From the cell containing the given text, extract its center point as (x, y) coordinate. 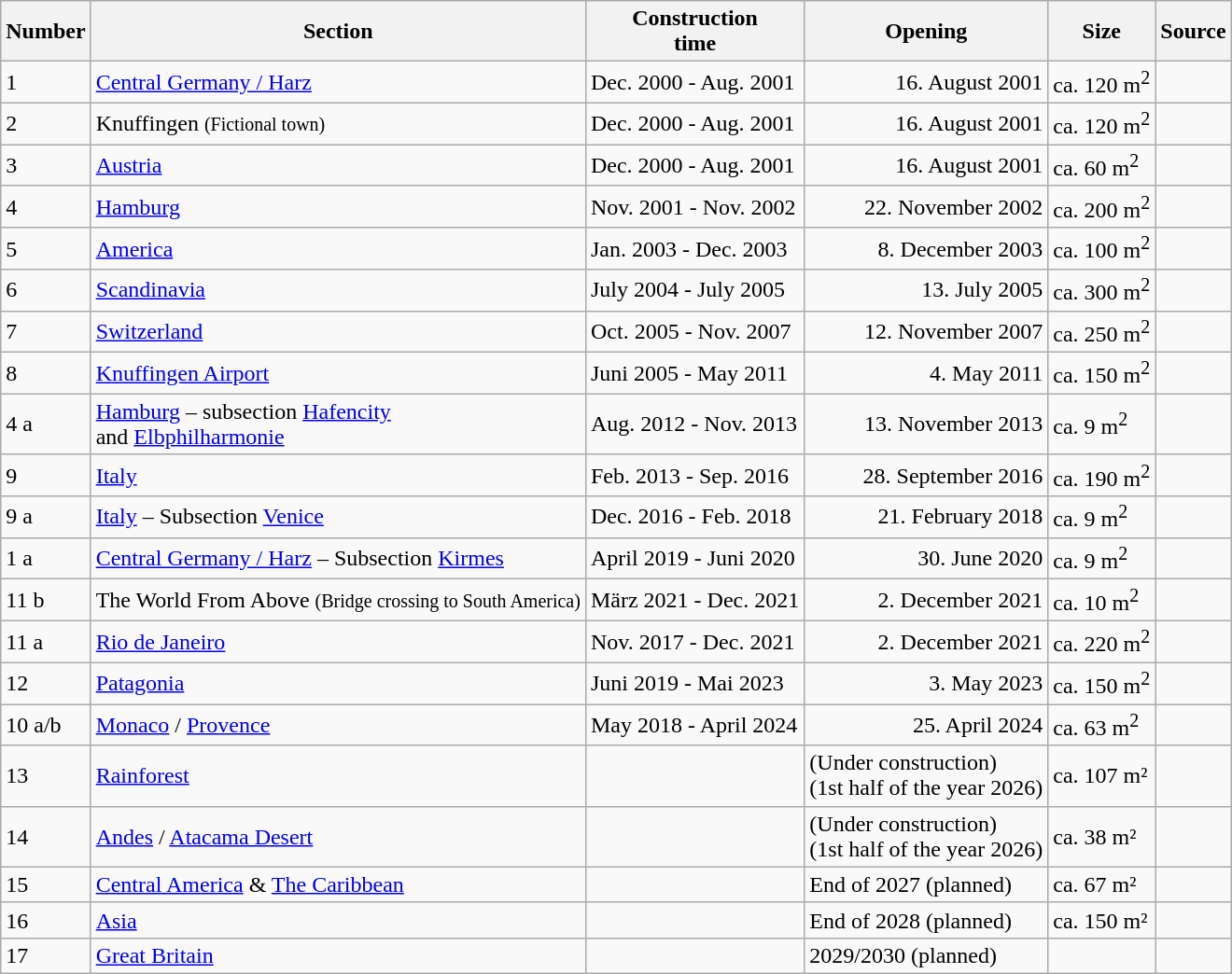
Rainforest (338, 776)
Central Germany / Harz – Subsection Kirmes (338, 558)
28. September 2016 (926, 476)
3. May 2023 (926, 683)
Switzerland (338, 332)
May 2018 - April 2024 (694, 726)
Asia (338, 920)
5 (46, 248)
ca. 60 m2 (1101, 166)
13. November 2013 (926, 424)
Number (46, 32)
Italy (338, 476)
8 (46, 373)
Italy – Subsection Venice (338, 517)
15 (46, 884)
Oct. 2005 - Nov. 2007 (694, 332)
2029/2030 (planned) (926, 955)
The World From Above (Bridge crossing to South America) (338, 601)
März 2021 - Dec. 2021 (694, 601)
Andes / Atacama Desert (338, 836)
Hamburg (338, 207)
ca. 67 m² (1101, 884)
Central America & The Caribbean (338, 884)
July 2004 - July 2005 (694, 291)
Austria (338, 166)
End of 2028 (planned) (926, 920)
Juni 2019 - Mai 2023 (694, 683)
ca. 100 m2 (1101, 248)
8. December 2003 (926, 248)
ca. 10 m2 (1101, 601)
Rio de Janeiro (338, 642)
ca. 38 m² (1101, 836)
Feb. 2013 - Sep. 2016 (694, 476)
14 (46, 836)
9 (46, 476)
30. June 2020 (926, 558)
April 2019 - Juni 2020 (694, 558)
Source (1193, 32)
Juni 2005 - May 2011 (694, 373)
Nov. 2017 - Dec. 2021 (694, 642)
Dec. 2016 - Feb. 2018 (694, 517)
3 (46, 166)
11 a (46, 642)
12. November 2007 (926, 332)
13. July 2005 (926, 291)
Patagonia (338, 683)
Scandinavia (338, 291)
4. May 2011 (926, 373)
Hamburg – subsection Hafencityand Elbphilharmonie (338, 424)
End of 2027 (planned) (926, 884)
12 (46, 683)
ca. 150 m² (1101, 920)
Knuffingen (Fictional town) (338, 123)
ca. 200 m2 (1101, 207)
ca. 300 m2 (1101, 291)
Size (1101, 32)
Jan. 2003 - Dec. 2003 (694, 248)
16 (46, 920)
Knuffingen Airport (338, 373)
ca. 63 m2 (1101, 726)
10 a/b (46, 726)
Section (338, 32)
22. November 2002 (926, 207)
9 a (46, 517)
21. February 2018 (926, 517)
17 (46, 955)
ca. 250 m2 (1101, 332)
ca. 190 m2 (1101, 476)
Aug. 2012 - Nov. 2013 (694, 424)
1 a (46, 558)
America (338, 248)
7 (46, 332)
Constructiontime (694, 32)
11 b (46, 601)
25. April 2024 (926, 726)
1 (46, 82)
Monaco / Provence (338, 726)
4 (46, 207)
4 a (46, 424)
2 (46, 123)
Central Germany / Harz (338, 82)
13 (46, 776)
Nov. 2001 - Nov. 2002 (694, 207)
Great Britain (338, 955)
Opening (926, 32)
ca. 220 m2 (1101, 642)
6 (46, 291)
ca. 107 m² (1101, 776)
